Determine the [X, Y] coordinate at the center of the cell enclosing the given text.  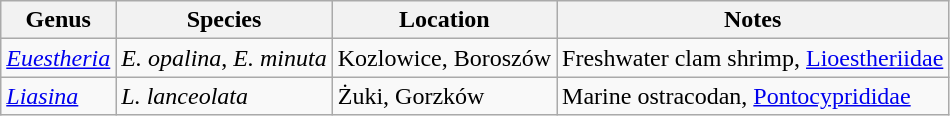
Kozlowice, Boroszów [444, 58]
Liasina [58, 96]
Marine ostracodan, Pontocyprididae [753, 96]
Freshwater clam shrimp, Lioestheriidae [753, 58]
Species [224, 20]
Żuki, Gorzków [444, 96]
L. lanceolata [224, 96]
Genus [58, 20]
E. opalina, E. minuta [224, 58]
Location [444, 20]
Euestheria [58, 58]
Notes [753, 20]
